Extract the (x, y) coordinate from the center of the cell holding the provided text.  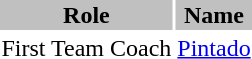
Name (214, 15)
Role (86, 15)
